Capture the cell that displays the provided text and extract its [X, Y] central coordinate. 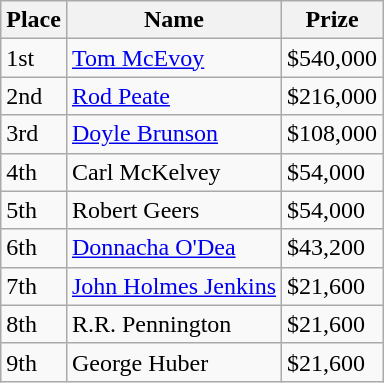
3rd [34, 134]
2nd [34, 96]
5th [34, 210]
Rod Peate [174, 96]
$108,000 [332, 134]
Donnacha O'Dea [174, 248]
Prize [332, 20]
9th [34, 362]
$43,200 [332, 248]
6th [34, 248]
7th [34, 286]
Place [34, 20]
John Holmes Jenkins [174, 286]
George Huber [174, 362]
4th [34, 172]
Tom McEvoy [174, 58]
Name [174, 20]
$216,000 [332, 96]
1st [34, 58]
Robert Geers [174, 210]
Carl McKelvey [174, 172]
8th [34, 324]
Doyle Brunson [174, 134]
R.R. Pennington [174, 324]
$540,000 [332, 58]
